Extract the [x, y] coordinate from the center of the cell holding the provided text.  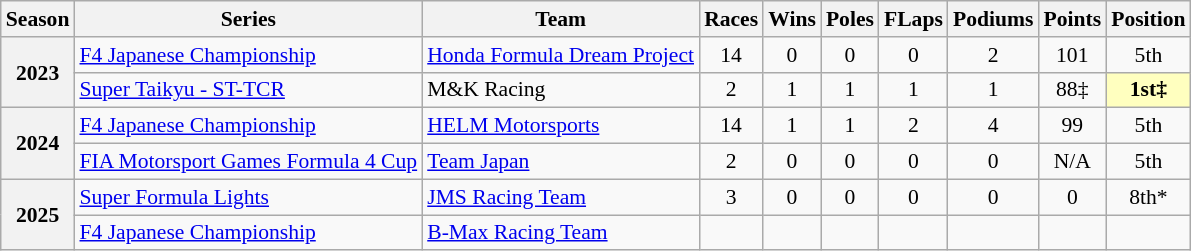
N/A [1072, 162]
Honda Formula Dream Project [560, 55]
Team [560, 19]
FIA Motorsport Games Formula 4 Cup [248, 162]
JMS Racing Team [560, 197]
88‡ [1072, 90]
2023 [38, 72]
HELM Motorsports [560, 126]
Team Japan [560, 162]
Super Taikyu - ST-TCR [248, 90]
Series [248, 19]
101 [1072, 55]
Season [38, 19]
4 [994, 126]
Super Formula Lights [248, 197]
M&K Racing [560, 90]
B-Max Racing Team [560, 233]
Wins [792, 19]
2024 [38, 144]
Position [1148, 19]
Poles [850, 19]
Points [1072, 19]
Podiums [994, 19]
8th* [1148, 197]
1st‡ [1148, 90]
99 [1072, 126]
3 [731, 197]
Races [731, 19]
2025 [38, 214]
FLaps [914, 19]
